Output the (x, y) coordinate of the center of the cell containing the given text.  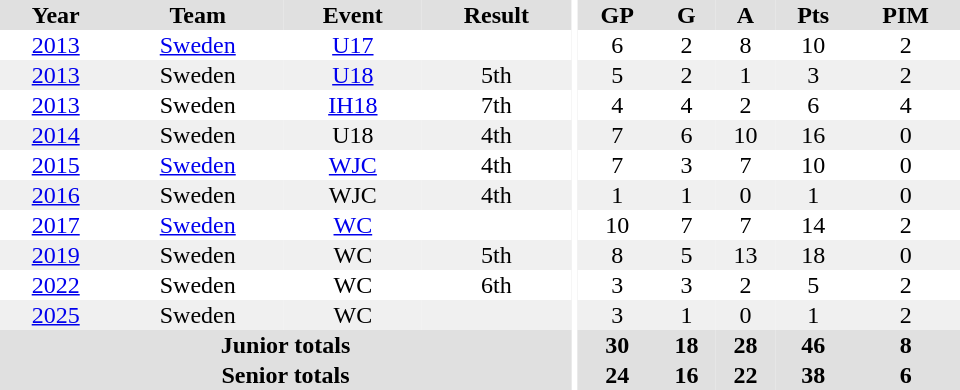
Result (496, 15)
Team (198, 15)
46 (813, 345)
2015 (56, 165)
U17 (353, 45)
38 (813, 375)
Year (56, 15)
6th (496, 285)
A (746, 15)
2025 (56, 315)
2017 (56, 225)
13 (746, 255)
24 (618, 375)
2016 (56, 195)
PIM (906, 15)
Pts (813, 15)
22 (746, 375)
IH18 (353, 105)
2019 (56, 255)
Event (353, 15)
7th (496, 105)
Junior totals (286, 345)
GP (618, 15)
G (686, 15)
Senior totals (286, 375)
2022 (56, 285)
30 (618, 345)
14 (813, 225)
28 (746, 345)
2014 (56, 135)
